Locate the cell with the specified text and output its (x, y) center coordinate. 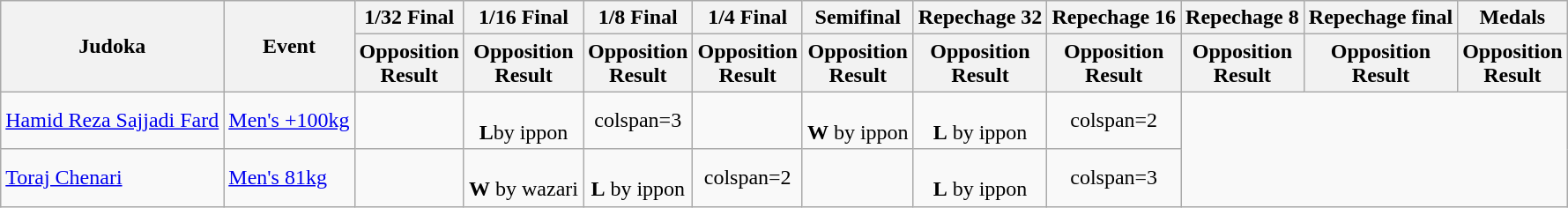
1/32 Final (409, 18)
Repechage 32 (980, 18)
Men's 81kg (289, 178)
W by wazari (524, 178)
W by ippon (858, 120)
Repechage 16 (1114, 18)
Repechage 8 (1243, 18)
Toraj Chenari (113, 178)
Lby ippon (524, 120)
Hamid Reza Sajjadi Fard (113, 120)
Medals (1512, 18)
Repechage final (1380, 18)
Event (289, 46)
1/8 Final (638, 18)
1/16 Final (524, 18)
Judoka (113, 46)
Semifinal (858, 18)
1/4 Final (747, 18)
Men's +100kg (289, 120)
